Scan for the cell matching the given text and deliver its (X, Y) coordinate at center. 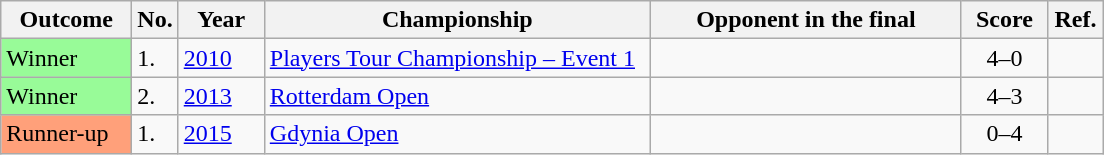
2010 (221, 58)
Opponent in the final (806, 20)
No. (155, 20)
2. (155, 96)
Runner-up (66, 134)
2013 (221, 96)
4–3 (1004, 96)
4–0 (1004, 58)
0–4 (1004, 134)
Score (1004, 20)
Ref. (1075, 20)
Year (221, 20)
Rotterdam Open (457, 96)
Championship (457, 20)
2015 (221, 134)
Outcome (66, 20)
Players Tour Championship – Event 1 (457, 58)
Gdynia Open (457, 134)
